Scan for the cell matching the given text and deliver its [x, y] coordinate at center. 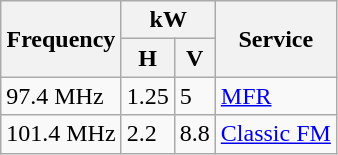
Classic FM [276, 134]
V [194, 58]
8.8 [194, 134]
5 [194, 96]
Frequency [61, 39]
101.4 MHz [61, 134]
kW [168, 20]
97.4 MHz [61, 96]
MFR [276, 96]
H [148, 58]
1.25 [148, 96]
Service [276, 39]
2.2 [148, 134]
